Capture the cell that displays the provided text and extract its [x, y] central coordinate. 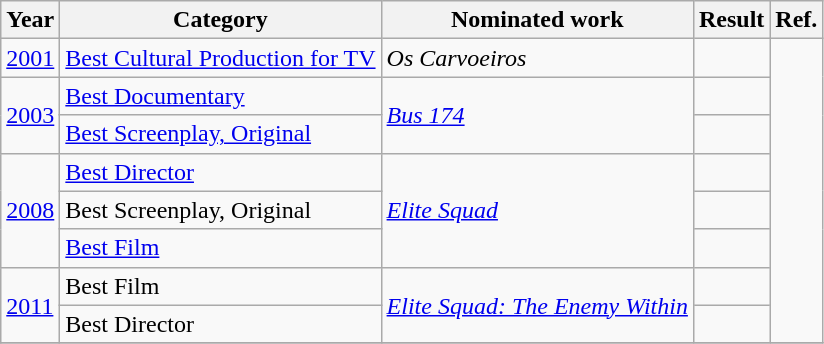
Best Documentary [220, 96]
Bus 174 [537, 115]
Os Carvoeiros [537, 58]
2003 [30, 115]
2011 [30, 305]
Elite Squad [537, 210]
Year [30, 20]
Category [220, 20]
Result [731, 20]
2008 [30, 210]
Elite Squad: The Enemy Within [537, 305]
2001 [30, 58]
Best Cultural Production for TV [220, 58]
Ref. [796, 20]
Nominated work [537, 20]
